For the text-containing cell, return its midpoint in (X, Y) coordinate format. 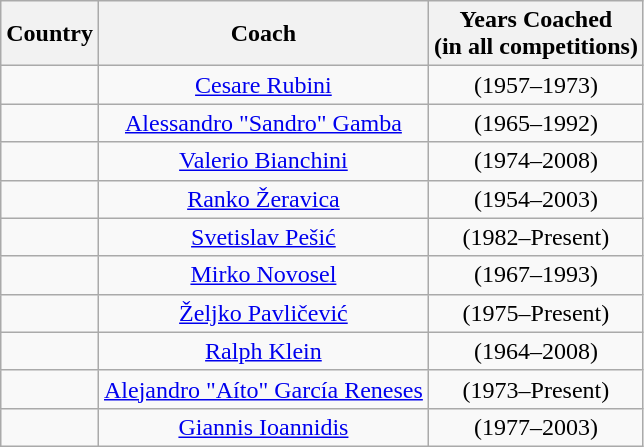
Country (50, 34)
(1982–Present) (536, 237)
(1974–2008) (536, 161)
Željko Pavličević (263, 313)
(1977–2003) (536, 427)
(1965–1992) (536, 123)
(1964–2008) (536, 351)
Ranko Žeravica (263, 199)
Cesare Rubini (263, 85)
(1975–Present) (536, 313)
(1954–2003) (536, 199)
Ralph Klein (263, 351)
Coach (263, 34)
Alejandro "Aíto" García Reneses (263, 389)
(1957–1973) (536, 85)
Years Coached (in all competitions) (536, 34)
Giannis Ioannidis (263, 427)
Svetislav Pešić (263, 237)
Alessandro "Sandro" Gamba (263, 123)
Mirko Novosel (263, 275)
Valerio Bianchini (263, 161)
(1973–Present) (536, 389)
(1967–1993) (536, 275)
